Identify which cell holds the provided text, then report its (X, Y) central coordinate. 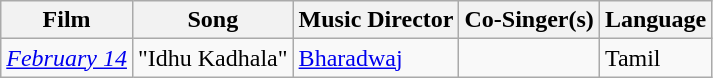
Bharadwaj (376, 58)
Music Director (376, 20)
Song (212, 20)
Language (655, 20)
Film (67, 20)
February 14 (67, 58)
Co-Singer(s) (529, 20)
"Idhu Kadhala" (212, 58)
Tamil (655, 58)
